From the cell containing the given text, extract its center point as [x, y] coordinate. 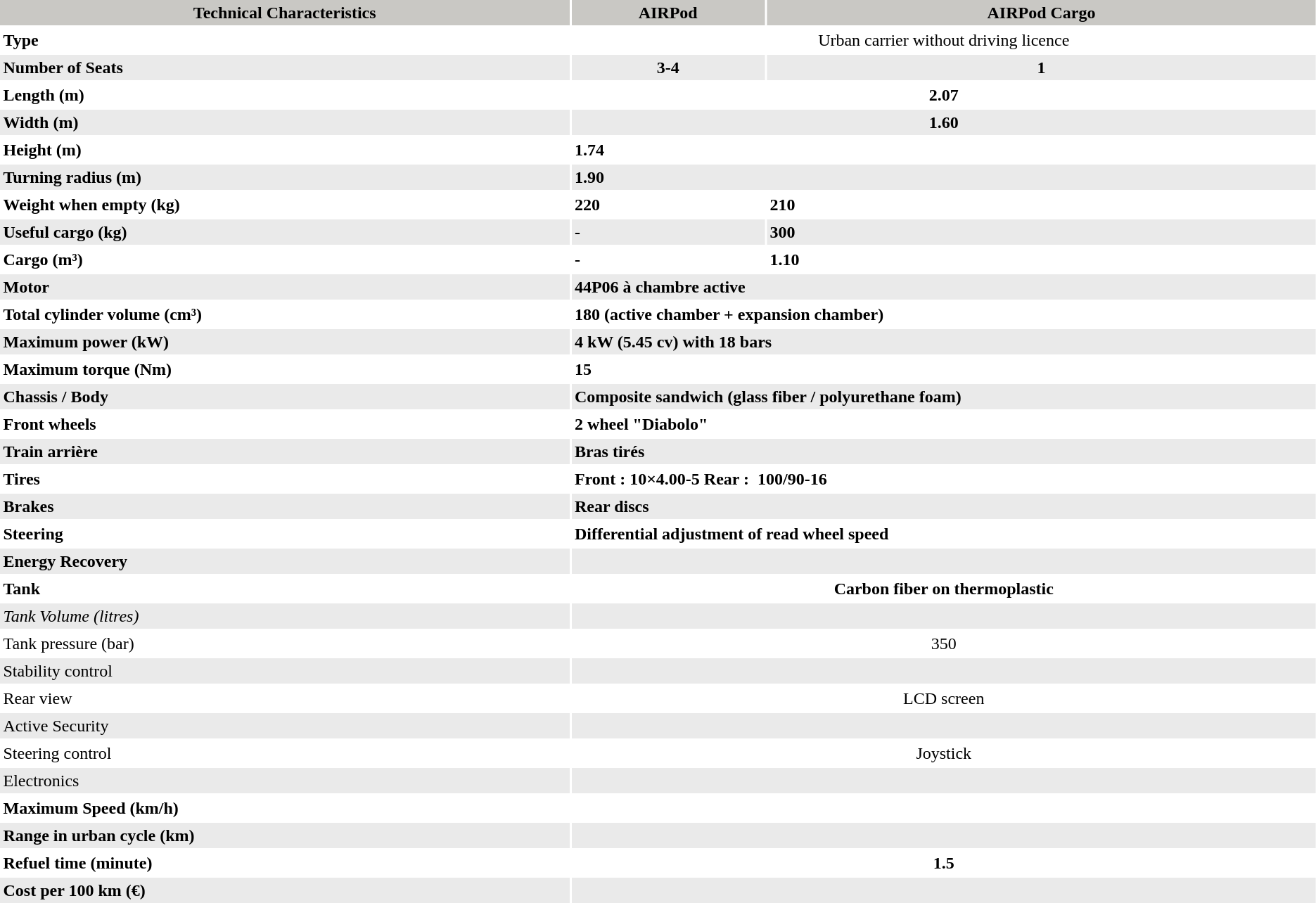
Train arrière [284, 451]
1.10 [1041, 260]
Weight when empty (kg) [284, 205]
3-4 [667, 68]
Refuel time (minute) [284, 863]
Turning radius (m) [284, 177]
Motor [284, 287]
Front : 10×4.00-5 Rear : 100/90-16 [944, 479]
300 [1041, 232]
Active Security [284, 726]
Range in urban cycle (km) [284, 835]
Bras tirés [944, 451]
Steering control [284, 753]
Cost per 100 km (€) [284, 890]
Composite sandwich (glass fiber / polyurethane foam) [944, 397]
180 (active chamber + expansion chamber) [944, 314]
Joystick [944, 753]
Maximum power (kW) [284, 342]
Urban carrier without driving licence [944, 40]
Number of Seats [284, 68]
Length (m) [284, 95]
1.60 [944, 122]
Maximum Speed (km/h) [284, 808]
Differential adjustment of read wheel speed [944, 534]
Rear view [284, 698]
Chassis / Body [284, 397]
LCD screen [944, 698]
Carbon fiber on thermoplastic [944, 589]
Width (m) [284, 122]
Technical Characteristics [284, 13]
Electronics [284, 781]
1.5 [944, 863]
Rear discs [944, 506]
350 [944, 643]
1.90 [944, 177]
Tank pressure (bar) [284, 643]
1 [1041, 68]
Cargo (m³) [284, 260]
Steering [284, 534]
Useful cargo (kg) [284, 232]
1.74 [944, 150]
Total cylinder volume (cm³) [284, 314]
AIRPod Cargo [1041, 13]
220 [667, 205]
Brakes [284, 506]
Height (m) [284, 150]
44P06 à chambre active [944, 287]
Maximum torque (Nm) [284, 369]
Type [284, 40]
15 [944, 369]
2.07 [944, 95]
Stability control [284, 671]
210 [1041, 205]
Front wheels [284, 424]
Tires [284, 479]
Tank [284, 589]
2 wheel "Diabolo" [944, 424]
Tank Volume (litres) [284, 616]
AIRPod [667, 13]
4 kW (5.45 cv) with 18 bars [944, 342]
Energy Recovery [284, 561]
